Detect which cell encompasses the target text, then output its [x, y] center coordinate. 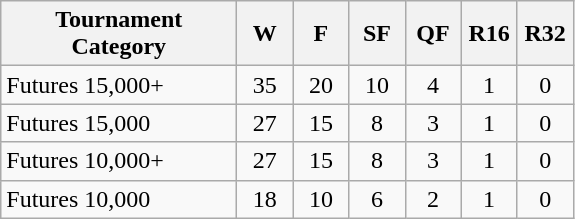
SF [377, 34]
R32 [545, 34]
Futures 10,000+ [119, 161]
35 [265, 85]
Futures 10,000 [119, 199]
F [321, 34]
4 [433, 85]
2 [433, 199]
6 [377, 199]
Tournament Category [119, 34]
18 [265, 199]
Futures 15,000+ [119, 85]
W [265, 34]
20 [321, 85]
QF [433, 34]
Futures 15,000 [119, 123]
R16 [489, 34]
